Pinpoint the cell where the given text exists, returning its [x, y] midpoint coordinate. 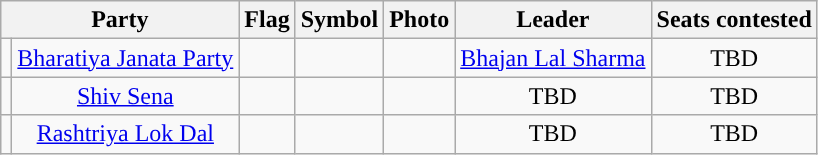
Bharatiya Janata Party [126, 58]
Bhajan Lal Sharma [553, 58]
Symbol [339, 20]
Rashtriya Lok Dal [126, 134]
Seats contested [734, 20]
Photo [420, 20]
Flag [267, 20]
Shiv Sena [126, 96]
Leader [553, 20]
Party [120, 20]
